Pinpoint the cell where the given text exists, returning its (X, Y) midpoint coordinate. 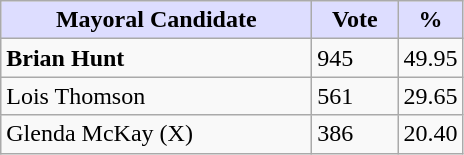
20.40 (430, 134)
% (430, 20)
945 (355, 58)
Glenda McKay (X) (156, 134)
49.95 (430, 58)
561 (355, 96)
Mayoral Candidate (156, 20)
Vote (355, 20)
Brian Hunt (156, 58)
Lois Thomson (156, 96)
29.65 (430, 96)
386 (355, 134)
